Detect which cell encompasses the target text, then output its [X, Y] center coordinate. 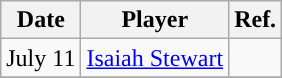
Player [155, 20]
Isaiah Stewart [155, 58]
Ref. [256, 20]
July 11 [41, 58]
Date [41, 20]
